For the text-containing cell, return its midpoint in [X, Y] coordinate format. 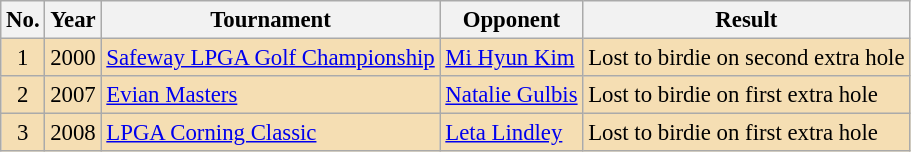
2008 [73, 133]
Tournament [270, 20]
Leta Lindley [512, 133]
Lost to birdie on second extra hole [746, 58]
2000 [73, 58]
LPGA Corning Classic [270, 133]
2007 [73, 95]
Mi Hyun Kim [512, 58]
Year [73, 20]
Natalie Gulbis [512, 95]
3 [23, 133]
Opponent [512, 20]
Evian Masters [270, 95]
1 [23, 58]
Safeway LPGA Golf Championship [270, 58]
Result [746, 20]
2 [23, 95]
No. [23, 20]
